Extract the (x, y) coordinate from the center of the cell holding the provided text.  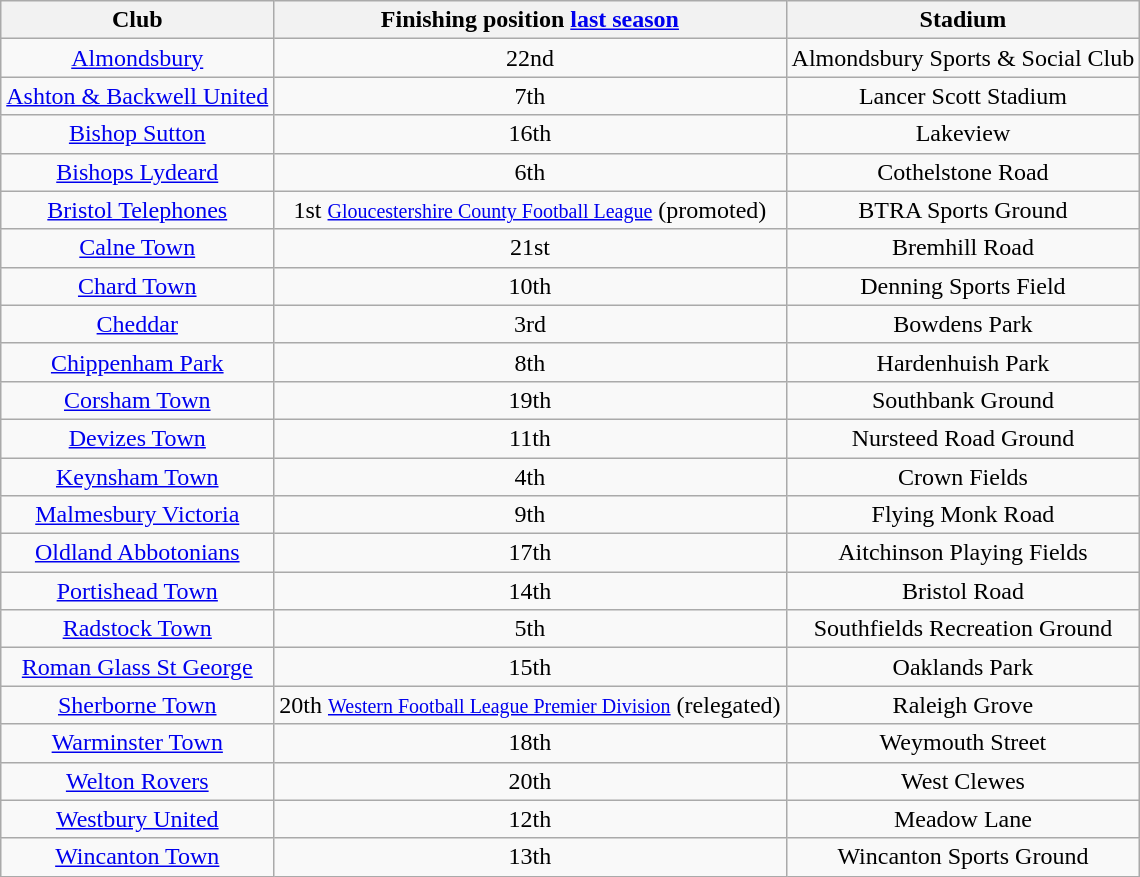
20th Western Football League Premier Division (relegated) (530, 705)
12th (530, 819)
Wincanton Sports Ground (963, 857)
Warminster Town (138, 743)
Radstock Town (138, 629)
15th (530, 667)
Lancer Scott Stadium (963, 96)
18th (530, 743)
Westbury United (138, 819)
17th (530, 553)
Club (138, 20)
7th (530, 96)
Bowdens Park (963, 324)
Corsham Town (138, 400)
BTRA Sports Ground (963, 210)
Almondsbury (138, 58)
8th (530, 362)
Raleigh Grove (963, 705)
Lakeview (963, 134)
16th (530, 134)
Hardenhuish Park (963, 362)
13th (530, 857)
Almondsbury Sports & Social Club (963, 58)
Malmesbury Victoria (138, 515)
Meadow Lane (963, 819)
Devizes Town (138, 438)
Calne Town (138, 248)
Portishead Town (138, 591)
Denning Sports Field (963, 286)
Weymouth Street (963, 743)
Ashton & Backwell United (138, 96)
Sherborne Town (138, 705)
Welton Rovers (138, 781)
1st Gloucestershire County Football League (promoted) (530, 210)
9th (530, 515)
Bristol Telephones (138, 210)
Flying Monk Road (963, 515)
Chard Town (138, 286)
20th (530, 781)
19th (530, 400)
Bishops Lydeard (138, 172)
Bishop Sutton (138, 134)
6th (530, 172)
Wincanton Town (138, 857)
Stadium (963, 20)
11th (530, 438)
Southbank Ground (963, 400)
Bremhill Road (963, 248)
Aitchinson Playing Fields (963, 553)
Southfields Recreation Ground (963, 629)
Oaklands Park (963, 667)
21st (530, 248)
Chippenham Park (138, 362)
Roman Glass St George (138, 667)
Crown Fields (963, 477)
Keynsham Town (138, 477)
West Clewes (963, 781)
4th (530, 477)
Cothelstone Road (963, 172)
14th (530, 591)
Oldland Abbotonians (138, 553)
5th (530, 629)
Nursteed Road Ground (963, 438)
3rd (530, 324)
Cheddar (138, 324)
Bristol Road (963, 591)
10th (530, 286)
Finishing position last season (530, 20)
22nd (530, 58)
